For the text-containing cell, return its midpoint in (x, y) coordinate format. 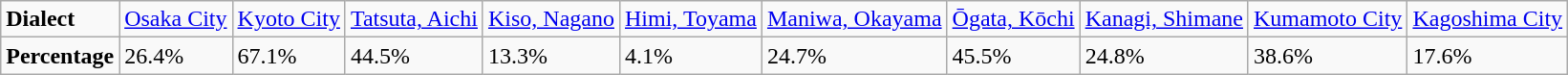
26.4% (176, 56)
Osaka City (176, 19)
Kiso, Nagano (550, 19)
24.8% (1164, 56)
Maniwa, Okayama (854, 19)
67.1% (289, 56)
Percentage (60, 56)
44.5% (414, 56)
Tatsuta, Aichi (414, 19)
Kagoshima City (1488, 19)
17.6% (1488, 56)
24.7% (854, 56)
Kyoto City (289, 19)
Dialect (60, 19)
13.3% (550, 56)
4.1% (690, 56)
38.6% (1327, 56)
45.5% (1013, 56)
Ōgata, Kōchi (1013, 19)
Kumamoto City (1327, 19)
Kanagi, Shimane (1164, 19)
Himi, Toyama (690, 19)
